Identify which cell holds the provided text, then report its [X, Y] central coordinate. 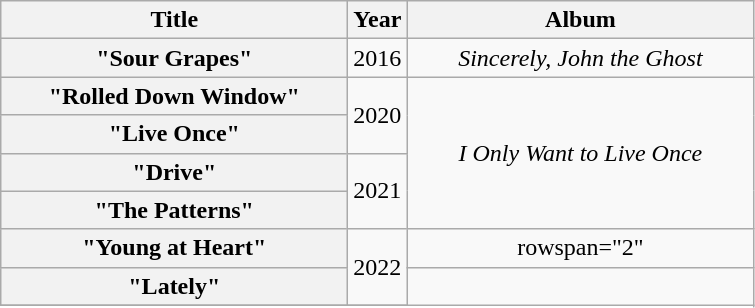
Sincerely, John the Ghost [580, 58]
I Only Want to Live Once [580, 153]
Title [174, 20]
2021 [378, 191]
2016 [378, 58]
"Drive" [174, 172]
"Lately" [174, 286]
"Young at Heart" [174, 248]
2020 [378, 115]
"Live Once" [174, 134]
"The Patterns" [174, 210]
rowspan="2" [580, 248]
"Rolled Down Window" [174, 96]
Year [378, 20]
"Sour Grapes" [174, 58]
Album [580, 20]
2022 [378, 267]
